Output the [x, y] coordinate of the center of the cell containing the given text.  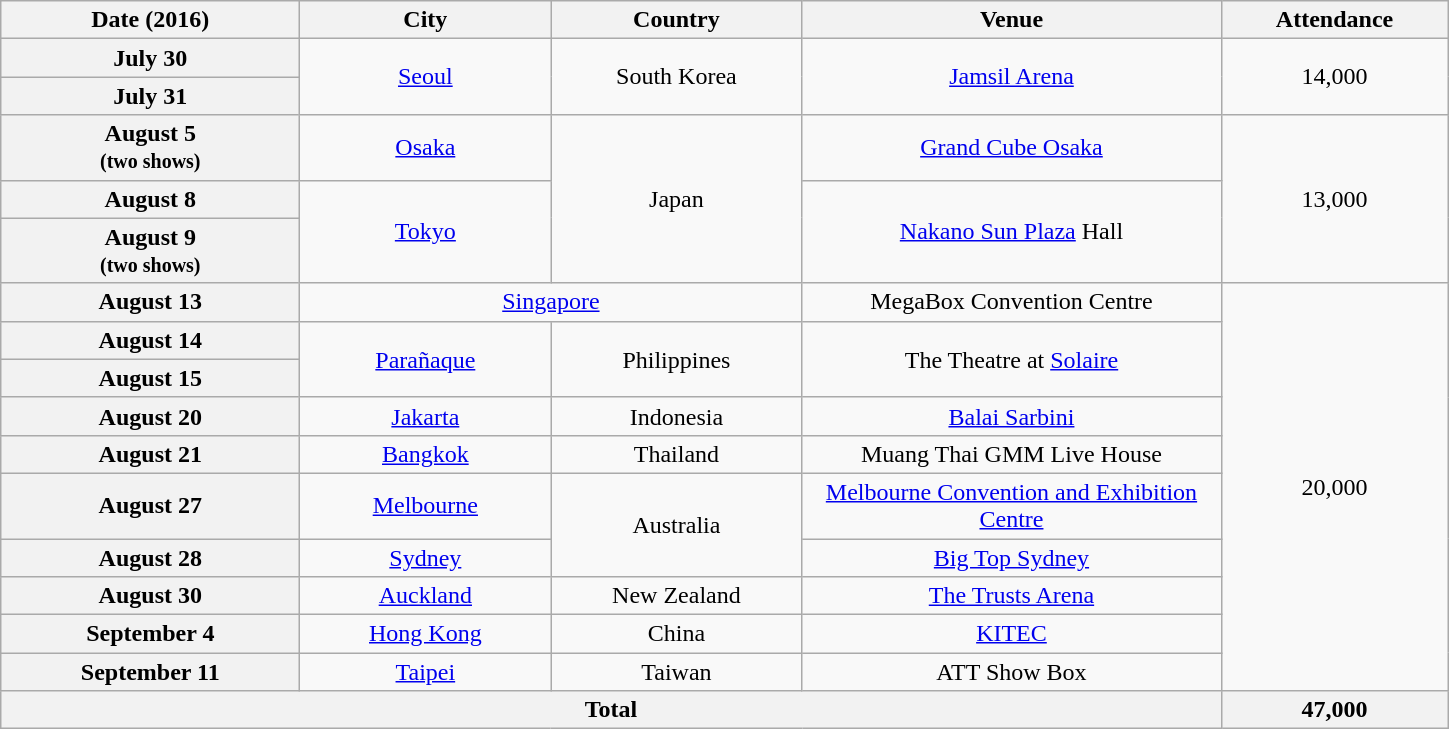
New Zealand [676, 596]
August 27 [150, 506]
Country [676, 20]
Grand Cube Osaka [1012, 148]
47,000 [1334, 710]
South Korea [676, 77]
Seoul [426, 77]
Indonesia [676, 416]
Australia [676, 524]
August 8 [150, 199]
August 30 [150, 596]
Melbourne Convention and Exhibition Centre [1012, 506]
Venue [1012, 20]
Philippines [676, 359]
Thailand [676, 454]
Japan [676, 199]
Nakano Sun Plaza Hall [1012, 232]
August 28 [150, 557]
Singapore [551, 302]
August 15 [150, 378]
Date (2016) [150, 20]
China [676, 634]
Big Top Sydney [1012, 557]
September 4 [150, 634]
Taiwan [676, 672]
August 14 [150, 340]
Tokyo [426, 232]
City [426, 20]
August 13 [150, 302]
The Trusts Arena [1012, 596]
August 20 [150, 416]
July 30 [150, 58]
August 5 (two shows) [150, 148]
September 11 [150, 672]
Total [611, 710]
Muang Thai GMM Live House [1012, 454]
Taipei [426, 672]
KITEC [1012, 634]
Jakarta [426, 416]
The Theatre at Solaire [1012, 359]
MegaBox Convention Centre [1012, 302]
Osaka [426, 148]
Auckland [426, 596]
ATT Show Box [1012, 672]
July 31 [150, 96]
August 9 (two shows) [150, 250]
14,000 [1334, 77]
Balai Sarbini [1012, 416]
Sydney [426, 557]
Hong Kong [426, 634]
August 21 [150, 454]
20,000 [1334, 487]
13,000 [1334, 199]
Melbourne [426, 506]
Attendance [1334, 20]
Jamsil Arena [1012, 77]
Bangkok [426, 454]
Parañaque [426, 359]
